Output the (x, y) coordinate of the center of the cell containing the given text.  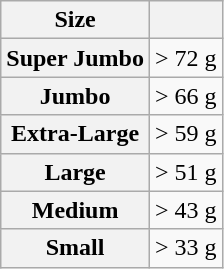
Medium (76, 210)
Jumbo (76, 96)
> 33 g (186, 248)
Extra-Large (76, 134)
> 59 g (186, 134)
Large (76, 172)
> 51 g (186, 172)
Size (76, 20)
Super Jumbo (76, 58)
> 72 g (186, 58)
> 66 g (186, 96)
Small (76, 248)
> 43 g (186, 210)
